Locate the cell with the specified text and output its (X, Y) center coordinate. 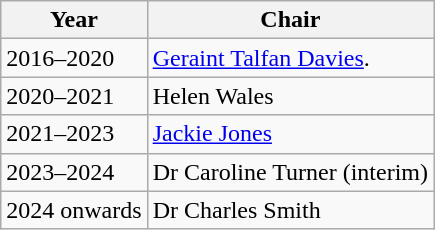
2024 onwards (74, 210)
Dr Charles Smith (290, 210)
Chair (290, 20)
Jackie Jones (290, 134)
Helen Wales (290, 96)
Geraint Talfan Davies. (290, 58)
Year (74, 20)
2023–2024 (74, 172)
2020–2021 (74, 96)
2021–2023 (74, 134)
2016–2020 (74, 58)
Dr Caroline Turner (interim) (290, 172)
